For the text-containing cell, return its midpoint in (x, y) coordinate format. 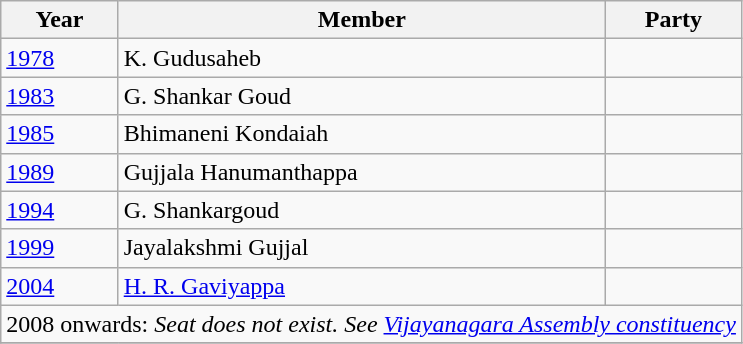
G. Shankar Goud (362, 96)
2004 (60, 286)
H. R. Gaviyappa (362, 286)
Year (60, 20)
Jayalakshmi Gujjal (362, 248)
1994 (60, 210)
1999 (60, 248)
1983 (60, 96)
1989 (60, 172)
1978 (60, 58)
K. Gudusaheb (362, 58)
1985 (60, 134)
Member (362, 20)
G. Shankargoud (362, 210)
Party (673, 20)
Bhimaneni Kondaiah (362, 134)
Gujjala Hanumanthappa (362, 172)
2008 onwards: Seat does not exist. See Vijayanagara Assembly constituency (372, 324)
